Return the [x, y] coordinate for the center point of the cell that contains the specified text.  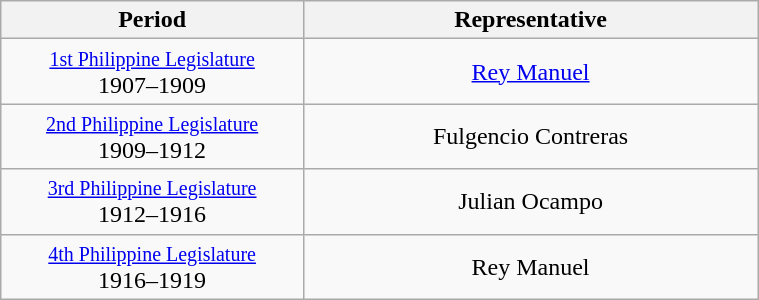
4th Philippine Legislature1916–1919 [152, 266]
3rd Philippine Legislature1912–1916 [152, 202]
Julian Ocampo [530, 202]
Fulgencio Contreras [530, 136]
Representative [530, 20]
1st Philippine Legislature1907–1909 [152, 72]
2nd Philippine Legislature1909–1912 [152, 136]
Period [152, 20]
